Output the [X, Y] coordinate of the center of the cell containing the given text.  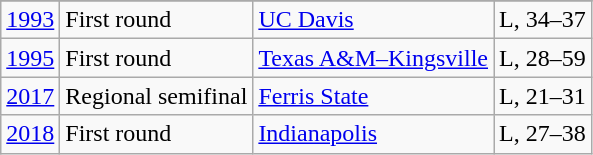
L, 27–38 [543, 134]
2018 [30, 134]
L, 28–59 [543, 58]
Ferris State [374, 96]
Texas A&M–Kingsville [374, 58]
Indianapolis [374, 134]
Regional semifinal [156, 96]
1993 [30, 20]
2017 [30, 96]
UC Davis [374, 20]
L, 21–31 [543, 96]
1995 [30, 58]
L, 34–37 [543, 20]
